Locate the cell with the specified text and output its (X, Y) center coordinate. 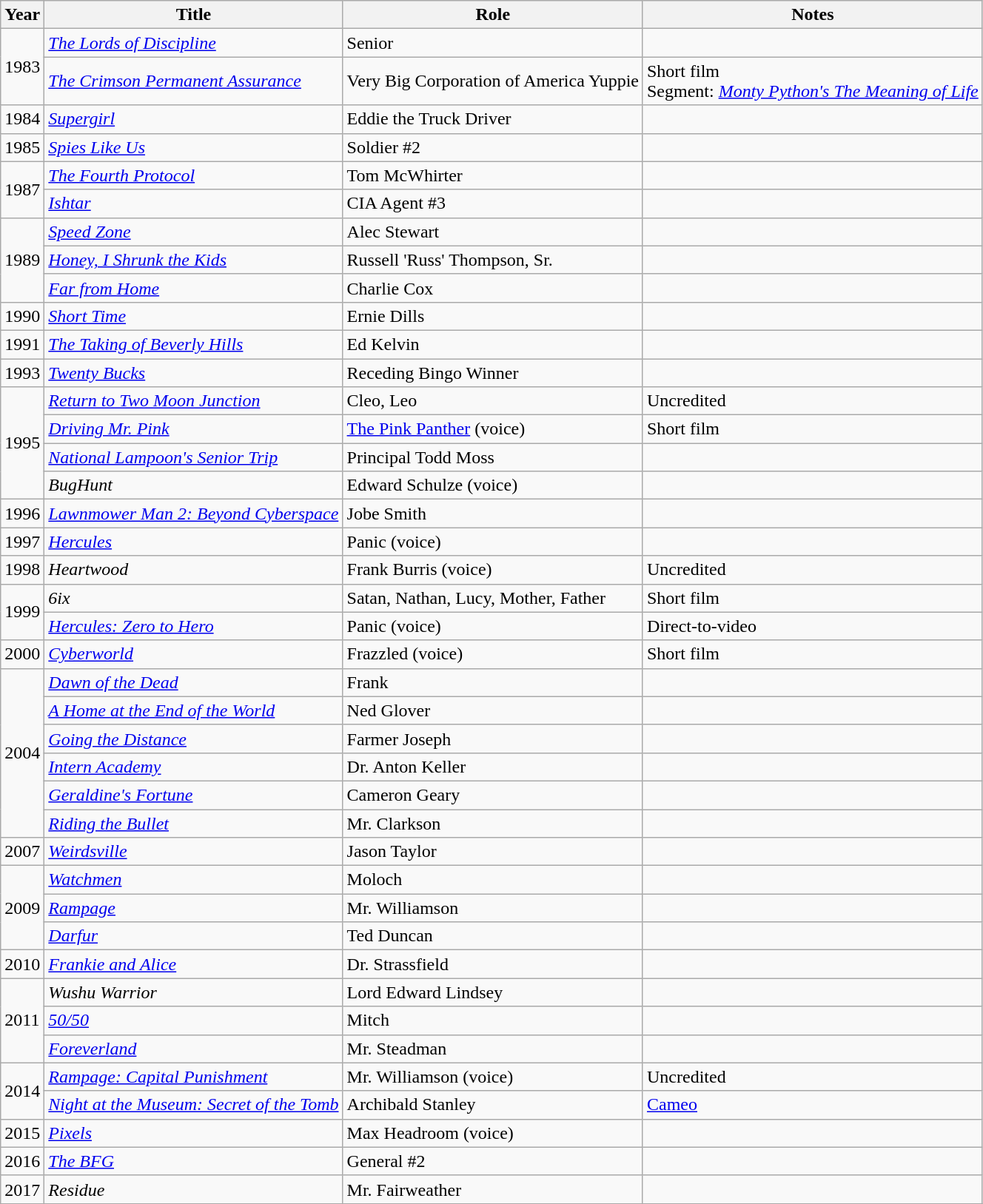
2011 (22, 1020)
CIA Agent #3 (493, 204)
Residue (194, 1189)
Mr. Williamson (voice) (493, 1077)
Speed Zone (194, 232)
National Lampoon's Senior Trip (194, 457)
6ix (194, 598)
Ned Glover (493, 710)
Frank (493, 682)
Edward Schulze (voice) (493, 485)
Ed Kelvin (493, 344)
1987 (22, 189)
A Home at the End of the World (194, 710)
Pixels (194, 1133)
Jason Taylor (493, 852)
1983 (22, 67)
Eddie the Truck Driver (493, 119)
Soldier #2 (493, 147)
General #2 (493, 1161)
Title (194, 15)
The Taking of Beverly Hills (194, 344)
Mr. Fairweather (493, 1189)
1998 (22, 570)
Dr. Strassfield (493, 964)
Far from Home (194, 288)
2015 (22, 1133)
1995 (22, 443)
Russell 'Russ' Thompson, Sr. (493, 260)
Satan, Nathan, Lucy, Mother, Father (493, 598)
1993 (22, 372)
Ted Duncan (493, 936)
Lord Edward Lindsey (493, 992)
1997 (22, 542)
2007 (22, 852)
Ernie Dills (493, 316)
Twenty Bucks (194, 372)
Dr. Anton Keller (493, 767)
Charlie Cox (493, 288)
Dawn of the Dead (194, 682)
Supergirl (194, 119)
Archibald Stanley (493, 1105)
Cleo, Leo (493, 401)
Frankie and Alice (194, 964)
Role (493, 15)
The Pink Panther (voice) (493, 429)
Principal Todd Moss (493, 457)
Geraldine's Fortune (194, 795)
2009 (22, 908)
Wushu Warrior (194, 992)
Cameo (813, 1105)
The Crimson Permanent Assurance (194, 81)
Hercules (194, 542)
The BFG (194, 1161)
1990 (22, 316)
1996 (22, 514)
Direct-to-video (813, 626)
Moloch (493, 880)
Tom McWhirter (493, 175)
Night at the Museum: Secret of the Tomb (194, 1105)
Going the Distance (194, 739)
Spies Like Us (194, 147)
Notes (813, 15)
Weirdsville (194, 852)
Honey, I Shrunk the Kids (194, 260)
Jobe Smith (493, 514)
Alec Stewart (493, 232)
Mitch (493, 1020)
Frazzled (voice) (493, 654)
Mr. Steadman (493, 1049)
Receding Bingo Winner (493, 372)
1985 (22, 147)
Lawnmower Man 2: Beyond Cyberspace (194, 514)
Heartwood (194, 570)
Year (22, 15)
2000 (22, 654)
Cameron Geary (493, 795)
Ishtar (194, 204)
Mr. Clarkson (493, 824)
2010 (22, 964)
Senior (493, 43)
Cyberworld (194, 654)
Darfur (194, 936)
Hercules: Zero to Hero (194, 626)
Rampage (194, 908)
Return to Two Moon Junction (194, 401)
Short filmSegment: Monty Python's The Meaning of Life (813, 81)
1989 (22, 260)
2017 (22, 1189)
The Fourth Protocol (194, 175)
1984 (22, 119)
Farmer Joseph (493, 739)
Watchmen (194, 880)
2016 (22, 1161)
BugHunt (194, 485)
Very Big Corporation of America Yuppie (493, 81)
2014 (22, 1091)
Riding the Bullet (194, 824)
The Lords of Discipline (194, 43)
1999 (22, 612)
Mr. Williamson (493, 908)
1991 (22, 344)
Short Time (194, 316)
Driving Mr. Pink (194, 429)
2004 (22, 753)
Max Headroom (voice) (493, 1133)
Frank Burris (voice) (493, 570)
Foreverland (194, 1049)
50/50 (194, 1020)
Rampage: Capital Punishment (194, 1077)
Intern Academy (194, 767)
